Return the [X, Y] coordinate for the center point of the cell that contains the specified text.  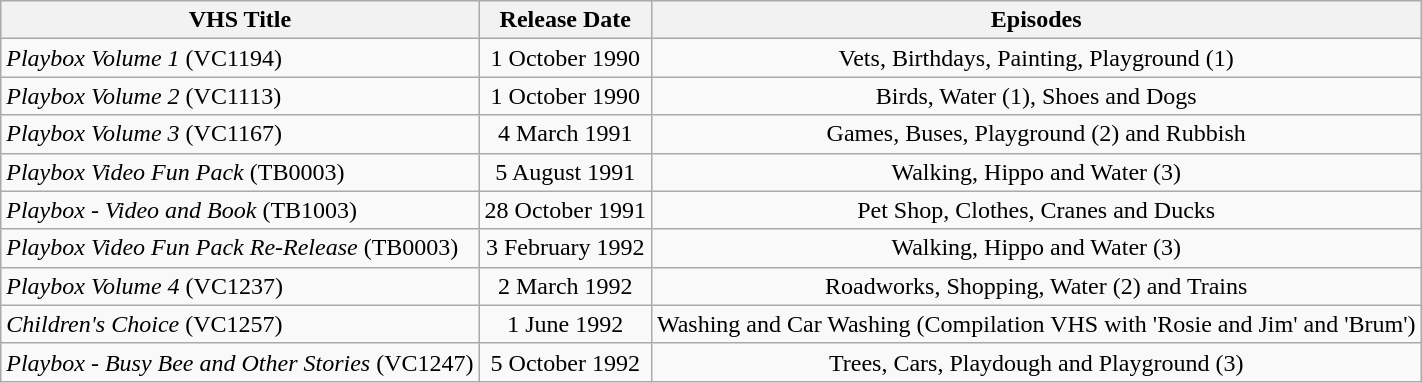
Playbox Volume 3 (VC1167) [240, 134]
Trees, Cars, Playdough and Playground (3) [1036, 362]
Birds, Water (1), Shoes and Dogs [1036, 96]
5 October 1992 [565, 362]
1 June 1992 [565, 324]
Children's Choice (VC1257) [240, 324]
Playbox Video Fun Pack (TB0003) [240, 172]
28 October 1991 [565, 210]
Games, Buses, Playground (2) and Rubbish [1036, 134]
VHS Title [240, 20]
Washing and Car Washing (Compilation VHS with 'Rosie and Jim' and 'Brum') [1036, 324]
Vets, Birthdays, Painting, Playground (1) [1036, 58]
Playbox - Video and Book (TB1003) [240, 210]
2 March 1992 [565, 286]
Playbox Volume 4 (VC1237) [240, 286]
Roadworks, Shopping, Water (2) and Trains [1036, 286]
3 February 1992 [565, 248]
Release Date [565, 20]
5 August 1991 [565, 172]
Playbox Video Fun Pack Re-Release (TB0003) [240, 248]
4 March 1991 [565, 134]
Playbox - Busy Bee and Other Stories (VC1247) [240, 362]
Playbox Volume 1 (VC1194) [240, 58]
Pet Shop, Clothes, Cranes and Ducks [1036, 210]
Playbox Volume 2 (VC1113) [240, 96]
Episodes [1036, 20]
